Extract the (X, Y) coordinate from the center of the cell holding the provided text.  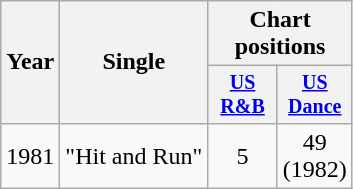
Single (134, 62)
49 (1982) (314, 156)
1981 (30, 156)
Chart positions (280, 34)
USR&B (242, 94)
"Hit and Run" (134, 156)
5 (242, 156)
Year (30, 62)
USDance (314, 94)
